Detect which cell encompasses the target text, then output its [X, Y] center coordinate. 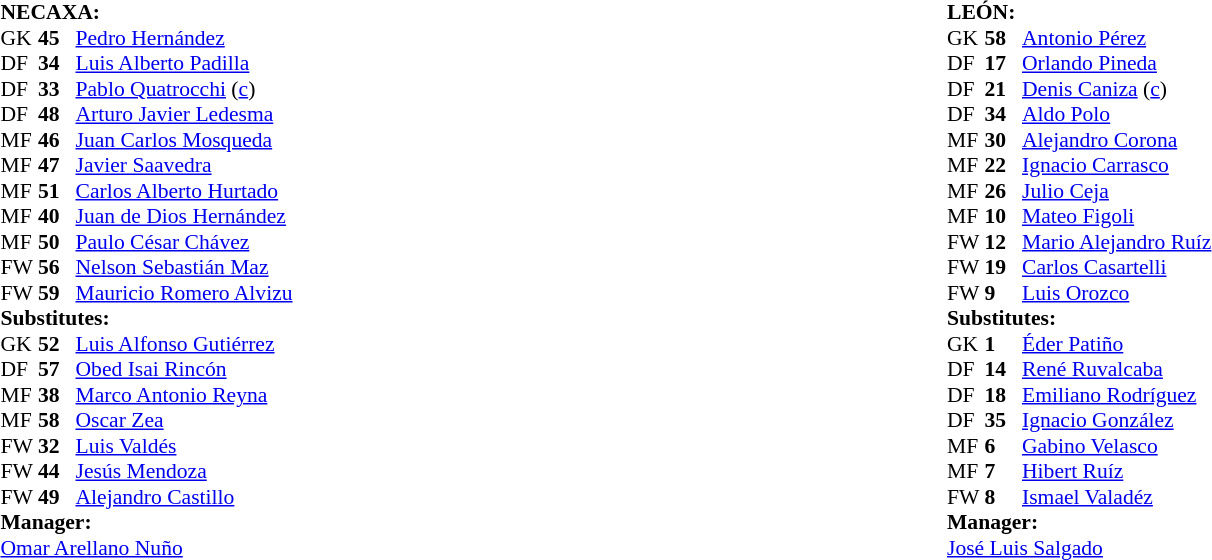
56 [57, 267]
Denis Caniza (c) [1116, 89]
Éder Patiño [1116, 344]
Emiliano Rodríguez [1116, 395]
59 [57, 293]
57 [57, 369]
10 [1003, 217]
17 [1003, 63]
49 [57, 497]
Juan Carlos Mosqueda [184, 140]
Carlos Alberto Hurtado [184, 191]
Hibert Ruíz [1116, 471]
Aldo Polo [1116, 115]
Pablo Quatrocchi (c) [184, 89]
Arturo Javier Ledesma [184, 115]
50 [57, 242]
Alejandro Corona [1116, 140]
30 [1003, 140]
40 [57, 217]
7 [1003, 471]
Luis Valdés [184, 446]
8 [1003, 497]
Jesús Mendoza [184, 471]
32 [57, 446]
LEÓN: [1079, 13]
35 [1003, 421]
14 [1003, 369]
Mauricio Romero Alvizu [184, 293]
22 [1003, 165]
19 [1003, 267]
Julio Ceja [1116, 191]
38 [57, 395]
Ignacio González [1116, 421]
Luis Orozco [1116, 293]
Mario Alejandro Ruíz [1116, 242]
21 [1003, 89]
Luis Alfonso Gutiérrez [184, 344]
Ismael Valadéz [1116, 497]
René Ruvalcaba [1116, 369]
6 [1003, 446]
48 [57, 115]
1 [1003, 344]
Carlos Casartelli [1116, 267]
Ignacio Carrasco [1116, 165]
33 [57, 89]
Javier Saavedra [184, 165]
Antonio Pérez [1116, 38]
Nelson Sebastián Maz [184, 267]
Gabino Velasco [1116, 446]
46 [57, 140]
Marco Antonio Reyna [184, 395]
47 [57, 165]
51 [57, 191]
18 [1003, 395]
NECAXA: [146, 13]
9 [1003, 293]
45 [57, 38]
Orlando Pineda [1116, 63]
Mateo Figoli [1116, 217]
Pedro Hernández [184, 38]
Luis Alberto Padilla [184, 63]
44 [57, 471]
52 [57, 344]
Alejandro Castillo [184, 497]
26 [1003, 191]
12 [1003, 242]
Oscar Zea [184, 421]
Obed Isai Rincón [184, 369]
Juan de Dios Hernández [184, 217]
Paulo César Chávez [184, 242]
